Scan for the cell matching the given text and deliver its [X, Y] coordinate at center. 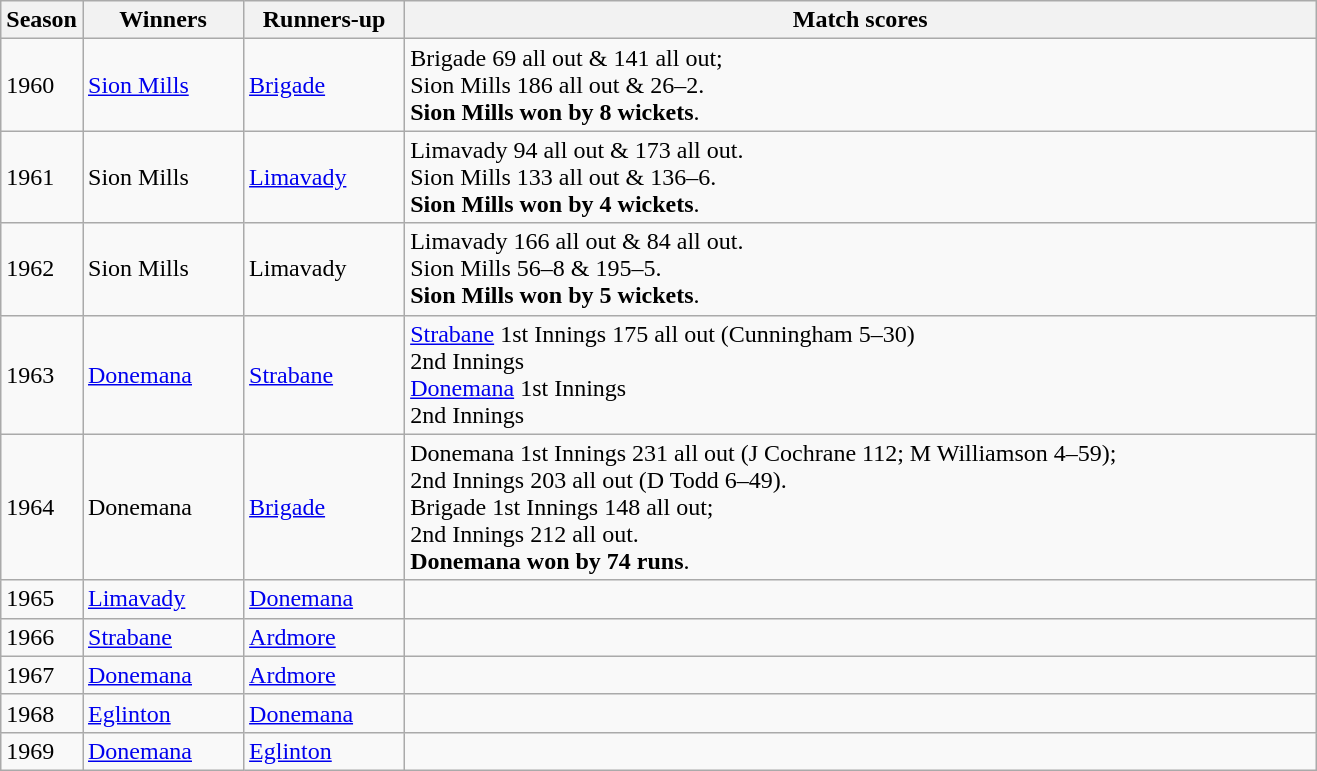
Brigade 69 all out & 141 all out;Sion Mills 186 all out & 26–2.Sion Mills won by 8 wickets. [860, 85]
1960 [42, 85]
1962 [42, 269]
Season [42, 20]
Limavady 94 all out & 173 all out.Sion Mills 133 all out & 136–6.Sion Mills won by 4 wickets. [860, 177]
Winners [162, 20]
1967 [42, 675]
Limavady 166 all out & 84 all out.Sion Mills 56–8 & 195–5.Sion Mills won by 5 wickets. [860, 269]
1963 [42, 374]
Strabane 1st Innings 175 all out (Cunningham 5–30)2nd InningsDonemana 1st Innings2nd Innings [860, 374]
Runners-up [324, 20]
1968 [42, 713]
1964 [42, 507]
Match scores [860, 20]
1965 [42, 599]
1961 [42, 177]
1969 [42, 751]
1966 [42, 637]
